Provide the [x, y] coordinate of the cell's center where the given text is located.  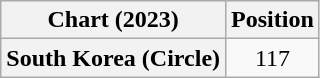
South Korea (Circle) [114, 58]
Chart (2023) [114, 20]
117 [273, 58]
Position [273, 20]
